Detect which cell encompasses the target text, then output its (X, Y) center coordinate. 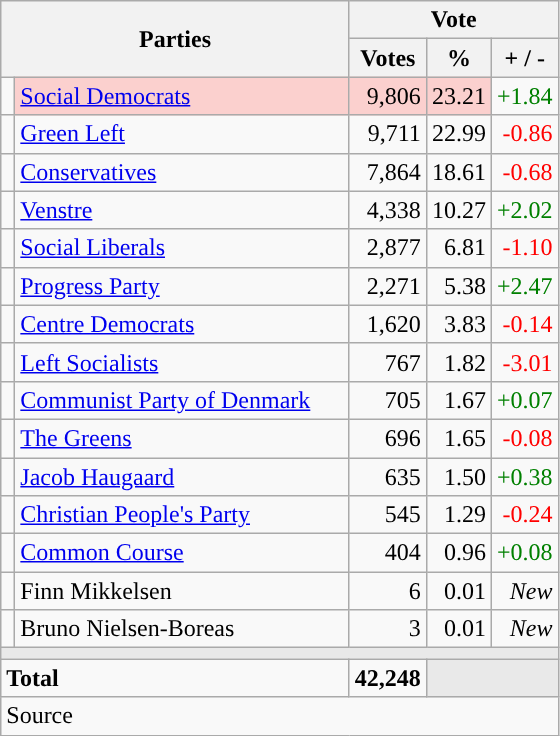
-0.14 (524, 324)
Communist Party of Denmark (182, 400)
7,864 (388, 172)
+1.84 (524, 96)
705 (388, 400)
Source (280, 716)
10.27 (458, 210)
22.99 (458, 134)
Bruno Nielsen-Boreas (182, 629)
Jacob Haugaard (182, 477)
-0.68 (524, 172)
9,711 (388, 134)
9,806 (388, 96)
Left Socialists (182, 362)
+0.08 (524, 553)
0.96 (458, 553)
Common Course (182, 553)
18.61 (458, 172)
Green Left (182, 134)
-0.24 (524, 515)
-0.08 (524, 438)
Venstre (182, 210)
-0.86 (524, 134)
+ / - (524, 58)
-1.10 (524, 248)
545 (388, 515)
Vote (454, 20)
+0.38 (524, 477)
Centre Democrats (182, 324)
The Greens (182, 438)
1,620 (388, 324)
+2.47 (524, 286)
696 (388, 438)
635 (388, 477)
Finn Mikkelsen (182, 591)
Total (176, 678)
Social Democrats (182, 96)
6 (388, 591)
Social Liberals (182, 248)
23.21 (458, 96)
-3.01 (524, 362)
42,248 (388, 678)
% (458, 58)
2,877 (388, 248)
2,271 (388, 286)
+0.07 (524, 400)
Conservatives (182, 172)
1.67 (458, 400)
Parties (176, 39)
1.50 (458, 477)
Christian People's Party (182, 515)
Votes (388, 58)
4,338 (388, 210)
+2.02 (524, 210)
6.81 (458, 248)
Progress Party (182, 286)
3.83 (458, 324)
404 (388, 553)
5.38 (458, 286)
1.82 (458, 362)
3 (388, 629)
1.29 (458, 515)
767 (388, 362)
1.65 (458, 438)
